Provide the [X, Y] coordinate of the cell's center where the given text is located.  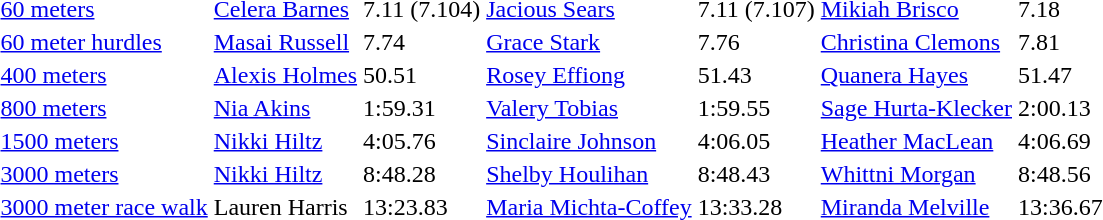
Rosey Effiong [589, 75]
Whittni Morgan [916, 174]
7.76 [756, 42]
8:48.43 [756, 174]
Nia Akins [285, 108]
Alexis Holmes [285, 75]
Valery Tobias [589, 108]
Christina Clemons [916, 42]
Sage Hurta-Klecker [916, 108]
Quanera Hayes [916, 75]
Sinclaire Johnson [589, 141]
50.51 [422, 75]
Shelby Houlihan [589, 174]
Grace Stark [589, 42]
Heather MacLean [916, 141]
1:59.31 [422, 108]
4:06.05 [756, 141]
8:48.28 [422, 174]
7.74 [422, 42]
4:05.76 [422, 141]
51.43 [756, 75]
Masai Russell [285, 42]
1:59.55 [756, 108]
